Locate the cell with the specified text and output its (x, y) center coordinate. 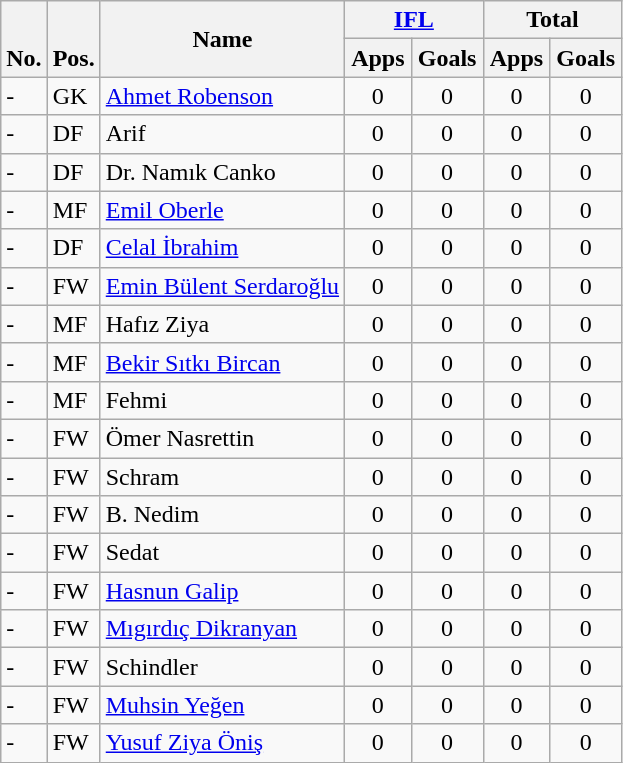
IFL (414, 20)
Hasnun Galip (222, 591)
Total (552, 20)
Schram (222, 477)
Ahmet Robenson (222, 96)
Hafız Ziya (222, 324)
No. (24, 39)
Dr. Namık Canko (222, 172)
Fehmi (222, 400)
B. Nedim (222, 515)
Emin Bülent Serdaroğlu (222, 286)
Celal İbrahim (222, 248)
GK (74, 96)
Emil Oberle (222, 210)
Arif (222, 134)
Mıgırdıç Dikranyan (222, 629)
Ömer Nasrettin (222, 438)
Muhsin Yeğen (222, 705)
Bekir Sıtkı Bircan (222, 362)
Sedat (222, 553)
Yusuf Ziya Öniş (222, 743)
Name (222, 39)
Pos. (74, 39)
Schindler (222, 667)
